Extract the (X, Y) coordinate from the center of the cell holding the provided text.  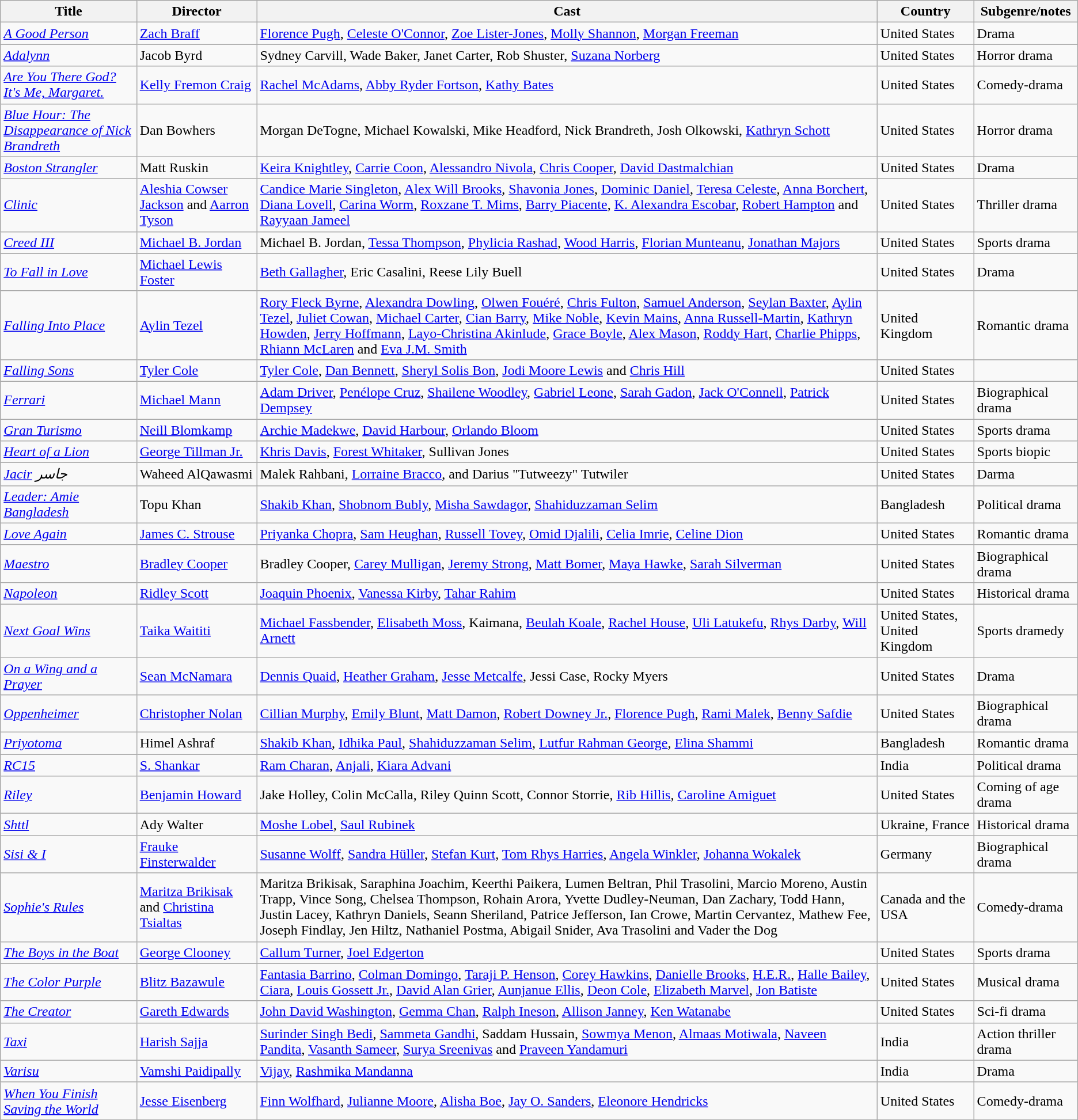
Ady Walter (197, 825)
The Creator (69, 1012)
Varisu (69, 1071)
Susanne Wolff, Sandra Hüller, Stefan Kurt, Tom Rhys Harries, Angela Winkler, Johanna Wokalek (567, 855)
Jake Holley, Colin McCalla, Riley Quinn Scott, Connor Storrie, Rib Hillis, Caroline Amiguet (567, 795)
Michael B. Jordan, Tessa Thompson, Phylicia Rashad, Wood Harris, Florian Munteanu, Jonathan Majors (567, 242)
The Boys in the Boat (69, 952)
Maestro (69, 563)
Ukraine, France (925, 825)
Priyotoma (69, 743)
Sophie's Rules (69, 908)
Riley (69, 795)
Michael Lewis Foster (197, 272)
Zach Braff (197, 33)
Adam Driver, Penélope Cruz, Shailene Woodley, Gabriel Leone, Sarah Gadon, Jack O'Connell, Patrick Dempsey (567, 400)
Blitz Bazawule (197, 982)
Creed III (69, 242)
Love Again (69, 534)
Shakib Khan, Idhika Paul, Shahiduzzaman Selim, Lutfur Rahman George, Elina Shammi (567, 743)
Cast (567, 12)
Gran Turismo (69, 430)
A Good Person (69, 33)
Sports dramedy (1026, 631)
Sean McNamara (197, 676)
Tyler Cole, Dan Bennett, Sheryl Solis Bon, Jodi Moore Lewis and Chris Hill (567, 370)
Next Goal Wins (69, 631)
Napoleon (69, 593)
Falling Sons (69, 370)
Kelly Fremon Craig (197, 85)
Title (69, 12)
Frauke Finsterwalder (197, 855)
Michael B. Jordan (197, 242)
Germany (925, 855)
Dan Bowhers (197, 130)
Bradley Cooper, Carey Mulligan, Jeremy Strong, Matt Bomer, Maya Hawke, Sarah Silverman (567, 563)
Jacob Byrd (197, 55)
Leader: Amie Bangladesh (69, 504)
Sydney Carvill, Wade Baker, Janet Carter, Rob Shuster, Suzana Norberg (567, 55)
Falling Into Place (69, 325)
Adalynn (69, 55)
Vamshi Paidipally (197, 1071)
George Tillman Jr. (197, 452)
On a Wing and a Prayer (69, 676)
S. Shankar (197, 765)
RC15 (69, 765)
Country (925, 12)
Rachel McAdams, Abby Ryder Fortson, Kathy Bates (567, 85)
Beth Gallagher, Eric Casalini, Reese Lily Buell (567, 272)
Heart of a Lion (69, 452)
Boston Strangler (69, 168)
Ridley Scott (197, 593)
United States, United Kingdom (925, 631)
Khris Davis, Forest Whitaker, Sullivan Jones (567, 452)
Callum Turner, Joel Edgerton (567, 952)
Darma (1026, 474)
Moshe Lobel, Saul Rubinek (567, 825)
Dennis Quaid, Heather Graham, Jesse Metcalfe, Jessi Case, Rocky Myers (567, 676)
Jesse Eisenberg (197, 1101)
Subgenre/notes (1026, 12)
To Fall in Love (69, 272)
Gareth Edwards (197, 1012)
Himel Ashraf (197, 743)
Shttl (69, 825)
Cillian Murphy, Emily Blunt, Matt Damon, Robert Downey Jr., Florence Pugh, Rami Malek, Benny Safdie (567, 714)
Shakib Khan, Shobnom Bubly, Misha Sawdagor, Shahiduzzaman Selim (567, 504)
Keira Knightley, Carrie Coon, Alessandro Nivola, Chris Cooper, David Dastmalchian (567, 168)
Neill Blomkamp (197, 430)
Canada and the USA (925, 908)
Malek Rahbani, Lorraine Bracco, and Darius "Tutweezy" Tutwiler (567, 474)
Thriller drama (1026, 205)
Clinic (69, 205)
Coming of age drama (1026, 795)
Topu Khan (197, 504)
Ferrari (69, 400)
Michael Fassbender, Elisabeth Moss, Kaimana, Beulah Koale, Rachel House, Uli Latukefu, Rhys Darby, Will Arnett (567, 631)
Waheed AlQawasmi (197, 474)
The Color Purple (69, 982)
Joaquin Phoenix, Vanessa Kirby, Tahar Rahim (567, 593)
Michael Mann (197, 400)
Harish Sajja (197, 1041)
Director (197, 12)
Priyanka Chopra, Sam Heughan, Russell Tovey, Omid Djalili, Celia Imrie, Celine Dion (567, 534)
Christopher Nolan (197, 714)
Bradley Cooper (197, 563)
Archie Madekwe, David Harbour, Orlando Bloom (567, 430)
Matt Ruskin (197, 168)
Musical drama (1026, 982)
Sports biopic (1026, 452)
Florence Pugh, Celeste O'Connor, Zoe Lister-Jones, Molly Shannon, Morgan Freeman (567, 33)
Benjamin Howard (197, 795)
Ram Charan, Anjali, Kiara Advani (567, 765)
Maritza Brikisak and Christina Tsialtas (197, 908)
Action thriller drama (1026, 1041)
Are You There God? It's Me, Margaret. (69, 85)
Vijay, Rashmika Mandanna (567, 1071)
Taika Waititi (197, 631)
Aleshia Cowser Jackson and Aarron Tyson (197, 205)
Jacir جاسر (69, 474)
Aylin Tezel (197, 325)
Finn Wolfhard, Julianne Moore, Alisha Boe, Jay O. Sanders, Eleonore Hendricks (567, 1101)
George Clooney (197, 952)
John David Washington, Gemma Chan, Ralph Ineson, Allison Janney, Ken Watanabe (567, 1012)
Morgan DeTogne, Michael Kowalski, Mike Headford, Nick Brandreth, Josh Olkowski, Kathryn Schott (567, 130)
Blue Hour: The Disappearance of Nick Brandreth (69, 130)
Taxi (69, 1041)
Tyler Cole (197, 370)
James C. Strouse (197, 534)
Sisi & I (69, 855)
Sci-fi drama (1026, 1012)
United Kingdom (925, 325)
When You Finish Saving the World (69, 1101)
Oppenheimer (69, 714)
